Detect which cell encompasses the target text, then output its [X, Y] center coordinate. 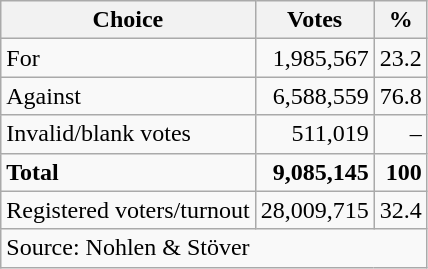
9,085,145 [314, 172]
% [400, 20]
Source: Nohlen & Stöver [214, 248]
28,009,715 [314, 210]
Total [128, 172]
For [128, 58]
32.4 [400, 210]
100 [400, 172]
23.2 [400, 58]
Registered voters/turnout [128, 210]
Choice [128, 20]
1,985,567 [314, 58]
511,019 [314, 134]
6,588,559 [314, 96]
76.8 [400, 96]
Against [128, 96]
Votes [314, 20]
Invalid/blank votes [128, 134]
– [400, 134]
